Capture the cell that displays the provided text and extract its [x, y] central coordinate. 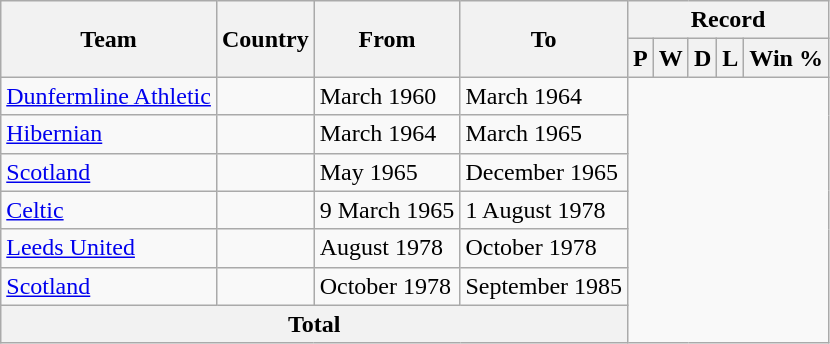
Team [109, 39]
Hibernian [109, 134]
March 1965 [544, 134]
December 1965 [544, 172]
Record [728, 20]
From [387, 39]
P [641, 58]
Total [314, 324]
September 1985 [544, 286]
Win % [786, 58]
D [702, 58]
August 1978 [387, 248]
L [730, 58]
March 1960 [387, 96]
May 1965 [387, 172]
9 March 1965 [387, 210]
Dunfermline Athletic [109, 96]
1 August 1978 [544, 210]
Leeds United [109, 248]
W [670, 58]
To [544, 39]
Country [265, 39]
Celtic [109, 210]
